Extract the [x, y] coordinate from the center of the cell holding the provided text.  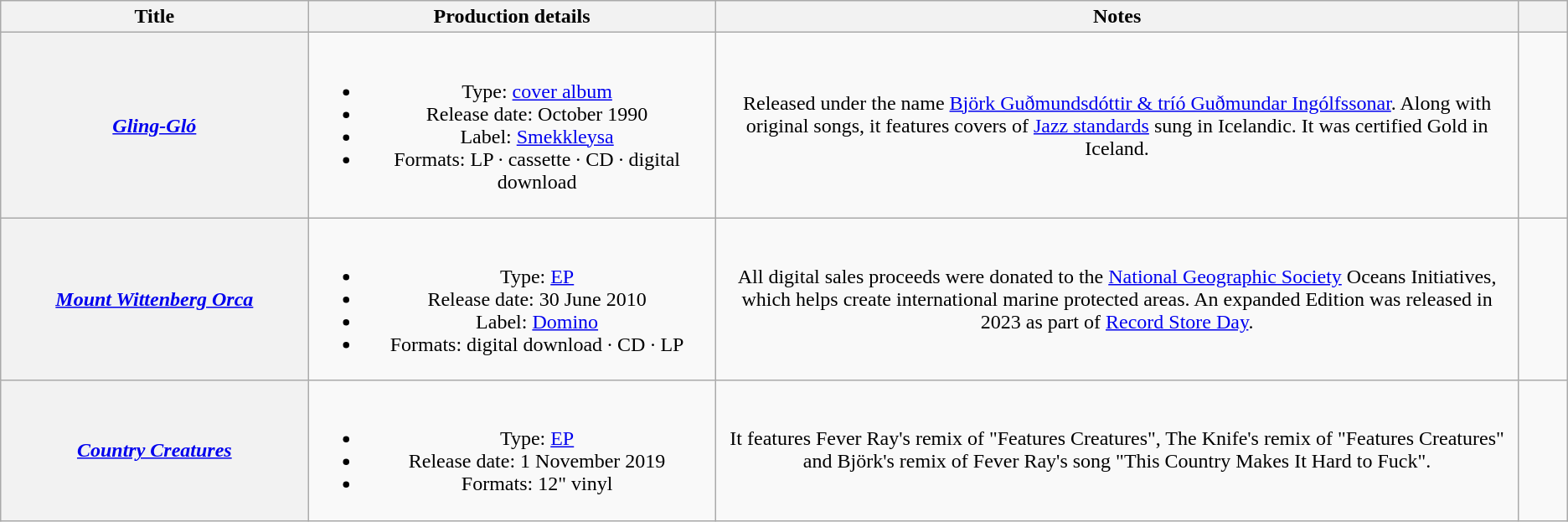
Title [154, 17]
Country Creatures [154, 451]
Production details [512, 17]
Notes [1117, 17]
Mount Wittenberg Orca [154, 299]
Type: EPRelease date: 1 November 2019Formats: 12" vinyl [512, 451]
Type: EPRelease date: 30 June 2010Label: DominoFormats: digital download · CD · LP [512, 299]
Gling-Gló [154, 126]
Type: cover albumRelease date: October 1990Label: SmekkleysaFormats: LP · cassette · CD · digital download [512, 126]
